Capture the cell that displays the provided text and extract its [X, Y] central coordinate. 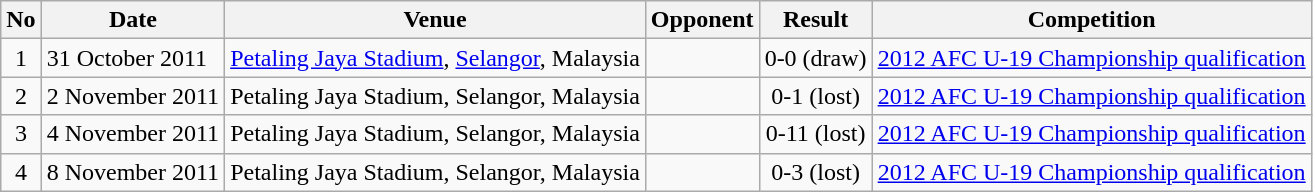
Opponent [702, 20]
0-11 (lost) [816, 134]
0-1 (lost) [816, 96]
8 November 2011 [132, 172]
4 November 2011 [132, 134]
Competition [1092, 20]
Result [816, 20]
4 [21, 172]
0-0 (draw) [816, 58]
No [21, 20]
Date [132, 20]
3 [21, 134]
0-3 (lost) [816, 172]
Venue [436, 20]
2 November 2011 [132, 96]
31 October 2011 [132, 58]
2 [21, 96]
1 [21, 58]
